Capture the cell that displays the provided text and extract its (X, Y) central coordinate. 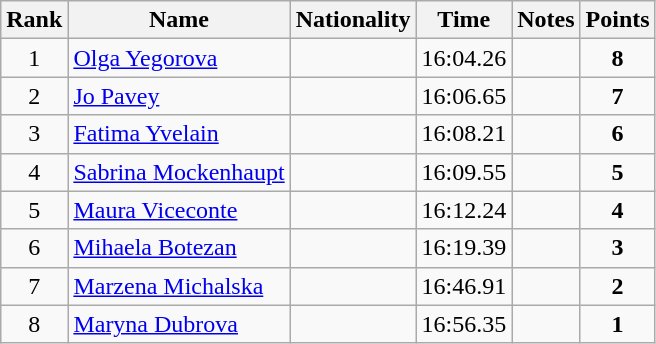
Maryna Dubrova (179, 324)
Sabrina Mockenhaupt (179, 172)
16:19.39 (464, 248)
Name (179, 20)
16:56.35 (464, 324)
16:08.21 (464, 134)
16:46.91 (464, 286)
Olga Yegorova (179, 58)
Maura Viceconte (179, 210)
Time (464, 20)
Mihaela Botezan (179, 248)
Jo Pavey (179, 96)
16:06.65 (464, 96)
Marzena Michalska (179, 286)
Notes (546, 20)
Points (618, 20)
16:09.55 (464, 172)
Rank (34, 20)
Fatima Yvelain (179, 134)
16:12.24 (464, 210)
16:04.26 (464, 58)
Nationality (353, 20)
